For the text-containing cell, return its midpoint in [x, y] coordinate format. 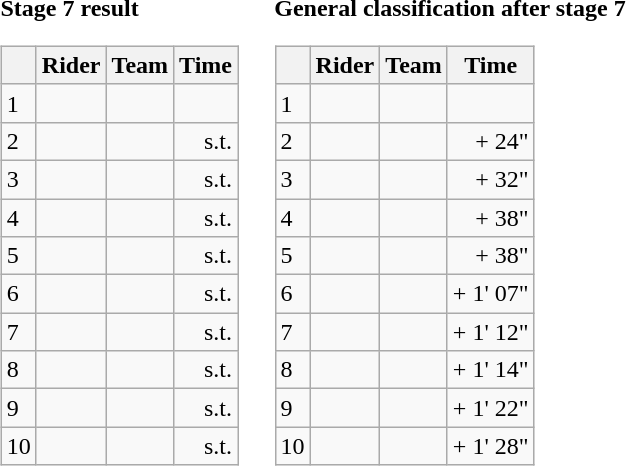
+ 1' 07" [490, 294]
+ 1' 14" [490, 370]
+ 24" [490, 141]
+ 32" [490, 179]
+ 1' 22" [490, 408]
+ 1' 28" [490, 446]
+ 1' 12" [490, 332]
